Find where the given text appears and provide that cell's center as (x, y) coordinate. 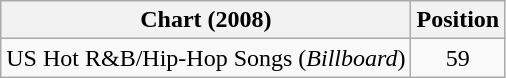
Position (458, 20)
US Hot R&B/Hip-Hop Songs (Billboard) (206, 58)
Chart (2008) (206, 20)
59 (458, 58)
